Scan for the cell matching the given text and deliver its (X, Y) coordinate at center. 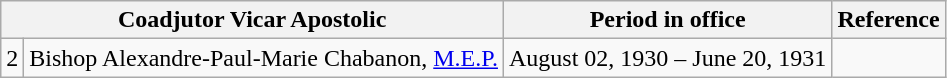
Coadjutor Vicar Apostolic (252, 20)
Reference (888, 20)
2 (12, 58)
Period in office (667, 20)
Bishop Alexandre-Paul-Marie Chabanon, M.E.P. (264, 58)
August 02, 1930 – June 20, 1931 (667, 58)
